Determine the (X, Y) coordinate at the center of the cell enclosing the given text.  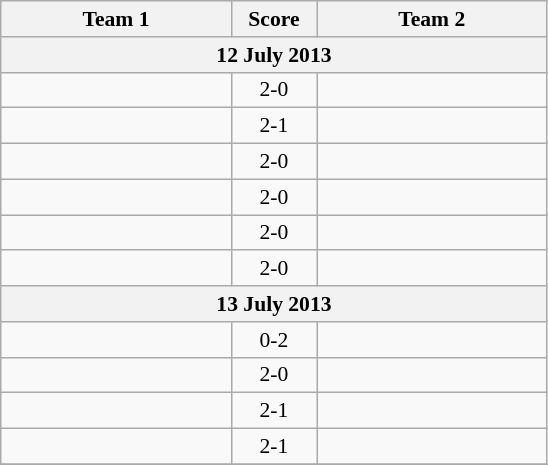
12 July 2013 (274, 55)
Team 2 (432, 19)
Team 1 (116, 19)
0-2 (274, 340)
Score (274, 19)
13 July 2013 (274, 304)
